Return the (X, Y) coordinate for the center point of the cell that contains the specified text.  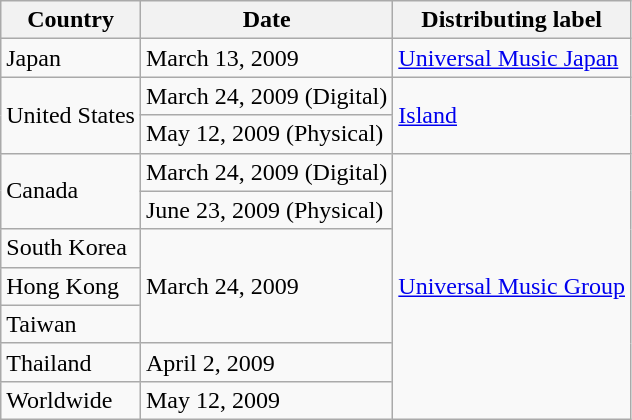
Worldwide (71, 400)
April 2, 2009 (266, 362)
United States (71, 115)
Canada (71, 191)
Universal Music Group (512, 286)
Thailand (71, 362)
May 12, 2009 (Physical) (266, 134)
March 13, 2009 (266, 58)
Date (266, 20)
Japan (71, 58)
Island (512, 115)
June 23, 2009 (Physical) (266, 210)
Universal Music Japan (512, 58)
May 12, 2009 (266, 400)
March 24, 2009 (266, 286)
Taiwan (71, 324)
South Korea (71, 248)
Distributing label (512, 20)
Country (71, 20)
Hong Kong (71, 286)
